Output the (x, y) coordinate of the center of the cell containing the given text.  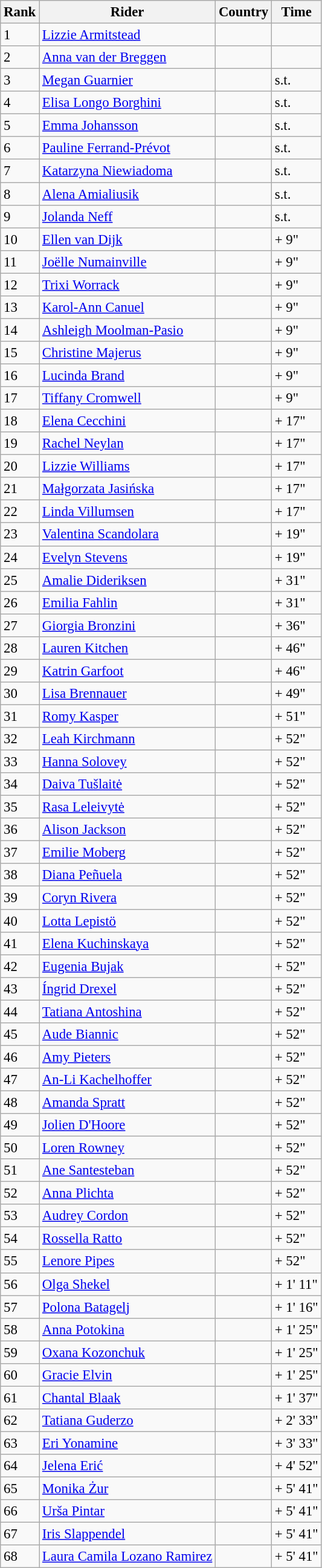
+ 1' 16" (297, 1307)
Evelyn Stevens (127, 557)
37 (20, 853)
64 (20, 1466)
50 (20, 1148)
Elena Kuchinskaya (127, 943)
36 (20, 830)
Anna Plichta (127, 1193)
Lisa Brennauer (127, 694)
55 (20, 1262)
54 (20, 1239)
6 (20, 148)
21 (20, 489)
61 (20, 1398)
Amanda Spratt (127, 1102)
Monika Żur (127, 1489)
Karol-Ann Canuel (127, 308)
Ashleigh Moolman-Pasio (127, 330)
4 (20, 103)
51 (20, 1170)
29 (20, 671)
Elena Cecchini (127, 421)
Leah Kirchmann (127, 739)
Amalie Dideriksen (127, 580)
Ane Santesteban (127, 1170)
Linda Villumsen (127, 512)
Tatiana Antoshina (127, 1011)
24 (20, 557)
2 (20, 57)
Daiva Tušlaitė (127, 784)
Tiffany Cromwell (127, 398)
Polona Batagelj (127, 1307)
Pauline Ferrand-Prévot (127, 148)
+ 4' 52" (297, 1466)
Rasa Leleivytė (127, 807)
Lenore Pipes (127, 1262)
Jolanda Neff (127, 216)
63 (20, 1443)
Eugenia Bujak (127, 966)
+ 51" (297, 716)
Emilia Fahlin (127, 602)
Jelena Erić (127, 1466)
1 (20, 35)
17 (20, 398)
39 (20, 898)
31 (20, 716)
53 (20, 1216)
27 (20, 625)
47 (20, 1080)
25 (20, 580)
58 (20, 1329)
Diana Peñuela (127, 876)
5 (20, 126)
Romy Kasper (127, 716)
19 (20, 444)
+ 1' 11" (297, 1284)
66 (20, 1511)
44 (20, 1011)
10 (20, 239)
Iris Slappendel (127, 1534)
Małgorzata Jasińska (127, 489)
60 (20, 1375)
12 (20, 285)
Alison Jackson (127, 830)
Audrey Cordon (127, 1216)
Tatiana Guderzo (127, 1421)
Alena Amialiusik (127, 194)
Oxana Kozonchuk (127, 1352)
Lizzie Armitstead (127, 35)
11 (20, 262)
Joëlle Numainville (127, 262)
46 (20, 1057)
Valentina Scandolara (127, 535)
9 (20, 216)
Loren Rowney (127, 1148)
+ 3' 33" (297, 1443)
+ 1' 37" (297, 1398)
+ 49" (297, 694)
Chantal Blaak (127, 1398)
Christine Majerus (127, 353)
Coryn Rivera (127, 898)
Anna van der Breggen (127, 57)
56 (20, 1284)
Rider (127, 12)
30 (20, 694)
67 (20, 1534)
57 (20, 1307)
16 (20, 375)
Lotta Lepistö (127, 921)
14 (20, 330)
68 (20, 1557)
Hanna Solovey (127, 762)
Rank (20, 12)
28 (20, 648)
43 (20, 989)
33 (20, 762)
42 (20, 966)
Olga Shekel (127, 1284)
Amy Pieters (127, 1057)
Urša Pintar (127, 1511)
Katrin Garfoot (127, 671)
62 (20, 1421)
52 (20, 1193)
Katarzyna Niewiadoma (127, 171)
Elisa Longo Borghini (127, 103)
Rossella Ratto (127, 1239)
49 (20, 1125)
3 (20, 80)
Country (244, 12)
8 (20, 194)
Rachel Neylan (127, 444)
15 (20, 353)
Lauren Kitchen (127, 648)
20 (20, 466)
35 (20, 807)
48 (20, 1102)
41 (20, 943)
+ 36" (297, 625)
Trixi Worrack (127, 285)
Anna Potokina (127, 1329)
34 (20, 784)
An-Li Kachelhoffer (127, 1080)
Ellen van Dijk (127, 239)
59 (20, 1352)
65 (20, 1489)
Time (297, 12)
Laura Camila Lozano Ramirez (127, 1557)
Megan Guarnier (127, 80)
7 (20, 171)
18 (20, 421)
40 (20, 921)
38 (20, 876)
26 (20, 602)
Emma Johansson (127, 126)
Emilie Moberg (127, 853)
23 (20, 535)
Giorgia Bronzini (127, 625)
32 (20, 739)
Íngrid Drexel (127, 989)
Aude Biannic (127, 1034)
Lizzie Williams (127, 466)
Eri Yonamine (127, 1443)
45 (20, 1034)
+ 2' 33" (297, 1421)
Lucinda Brand (127, 375)
Gracie Elvin (127, 1375)
Jolien D'Hoore (127, 1125)
22 (20, 512)
13 (20, 308)
